Detect which cell encompasses the target text, then output its (X, Y) center coordinate. 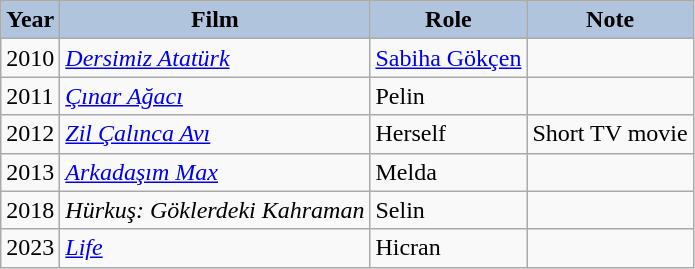
Çınar Ağacı (215, 96)
Short TV movie (610, 134)
2011 (30, 96)
Zil Çalınca Avı (215, 134)
Hicran (448, 248)
Arkadaşım Max (215, 172)
Dersimiz Atatürk (215, 58)
2018 (30, 210)
2012 (30, 134)
Life (215, 248)
Film (215, 20)
Note (610, 20)
Sabiha Gökçen (448, 58)
Pelin (448, 96)
Selin (448, 210)
Role (448, 20)
2023 (30, 248)
Year (30, 20)
Melda (448, 172)
2013 (30, 172)
Hürkuş: Göklerdeki Kahraman (215, 210)
2010 (30, 58)
Herself (448, 134)
